Capture the cell that displays the provided text and extract its [x, y] central coordinate. 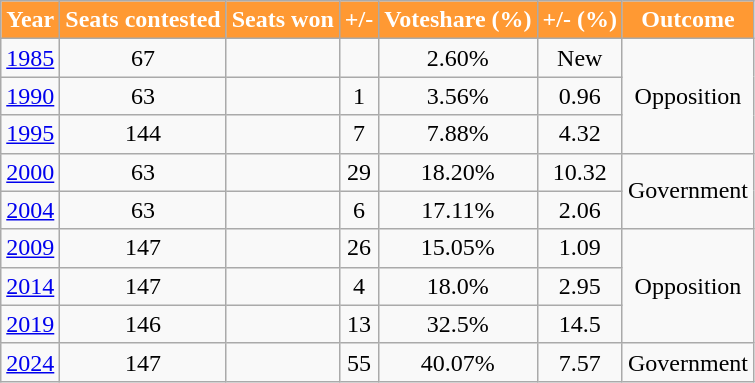
2.60% [458, 58]
2.06 [580, 210]
6 [358, 210]
18.20% [458, 172]
7.88% [458, 134]
2004 [30, 210]
144 [143, 134]
146 [143, 324]
3.56% [458, 96]
New [580, 58]
2024 [30, 362]
2000 [30, 172]
4 [358, 286]
14.5 [580, 324]
13 [358, 324]
32.5% [458, 324]
15.05% [458, 248]
17.11% [458, 210]
29 [358, 172]
Voteshare (%) [458, 20]
7 [358, 134]
1985 [30, 58]
2009 [30, 248]
67 [143, 58]
18.0% [458, 286]
7.57 [580, 362]
0.96 [580, 96]
Seats contested [143, 20]
40.07% [458, 362]
+/- (%) [580, 20]
Seats won [282, 20]
1.09 [580, 248]
10.32 [580, 172]
2019 [30, 324]
1995 [30, 134]
55 [358, 362]
+/- [358, 20]
1990 [30, 96]
Year [30, 20]
Outcome [688, 20]
1 [358, 96]
2.95 [580, 286]
4.32 [580, 134]
2014 [30, 286]
26 [358, 248]
